Determine the [x, y] coordinate at the center of the cell enclosing the given text.  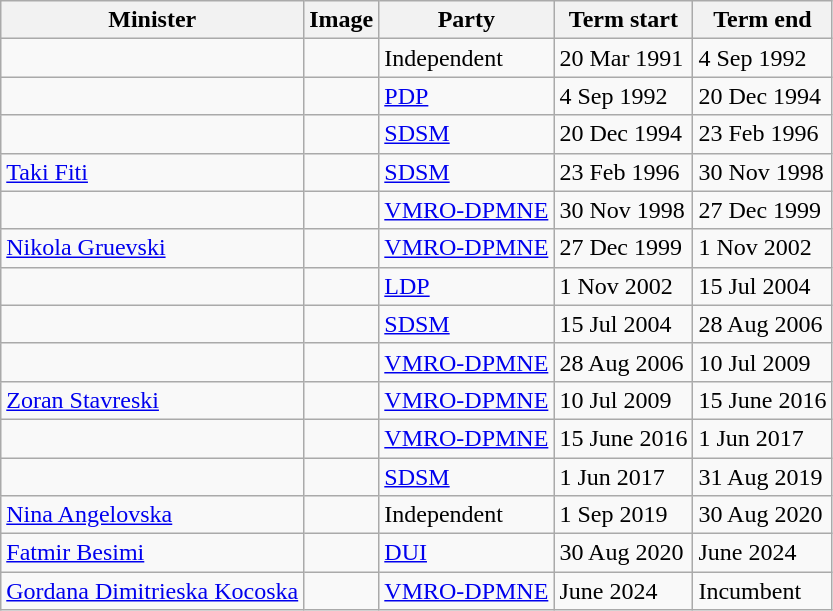
DUI [466, 553]
LDP [466, 286]
31 Aug 2019 [762, 477]
Taki Fiti [152, 172]
PDP [466, 96]
Gordana Dimitrieska Kocoska [152, 591]
Party [466, 20]
1 Sep 2019 [624, 515]
Fatmir Besimi [152, 553]
Incumbent [762, 591]
Term end [762, 20]
Minister [152, 20]
Nina Angelovska [152, 515]
Nikola Gruevski [152, 248]
20 Mar 1991 [624, 58]
Term start [624, 20]
Image [342, 20]
Zoran Stavreski [152, 400]
